Locate the cell with the specified text and output its [x, y] center coordinate. 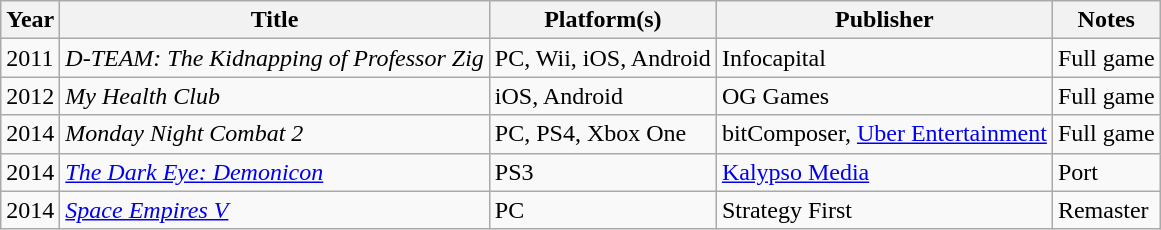
Monday Night Combat 2 [275, 134]
PC [602, 210]
2011 [30, 58]
Notes [1106, 20]
2012 [30, 96]
Title [275, 20]
Remaster [1106, 210]
Space Empires V [275, 210]
My Health Club [275, 96]
Port [1106, 172]
Publisher [884, 20]
iOS, Android [602, 96]
Year [30, 20]
Infocapital [884, 58]
PS3 [602, 172]
PC, Wii, iOS, Android [602, 58]
The Dark Eye: Demonicon [275, 172]
Strategy First [884, 210]
Kalypso Media [884, 172]
PC, PS4, Xbox One [602, 134]
OG Games [884, 96]
bitComposer, Uber Entertainment [884, 134]
D-TEAM: The Kidnapping of Professor Zig [275, 58]
Platform(s) [602, 20]
